For the text-containing cell, return its midpoint in [x, y] coordinate format. 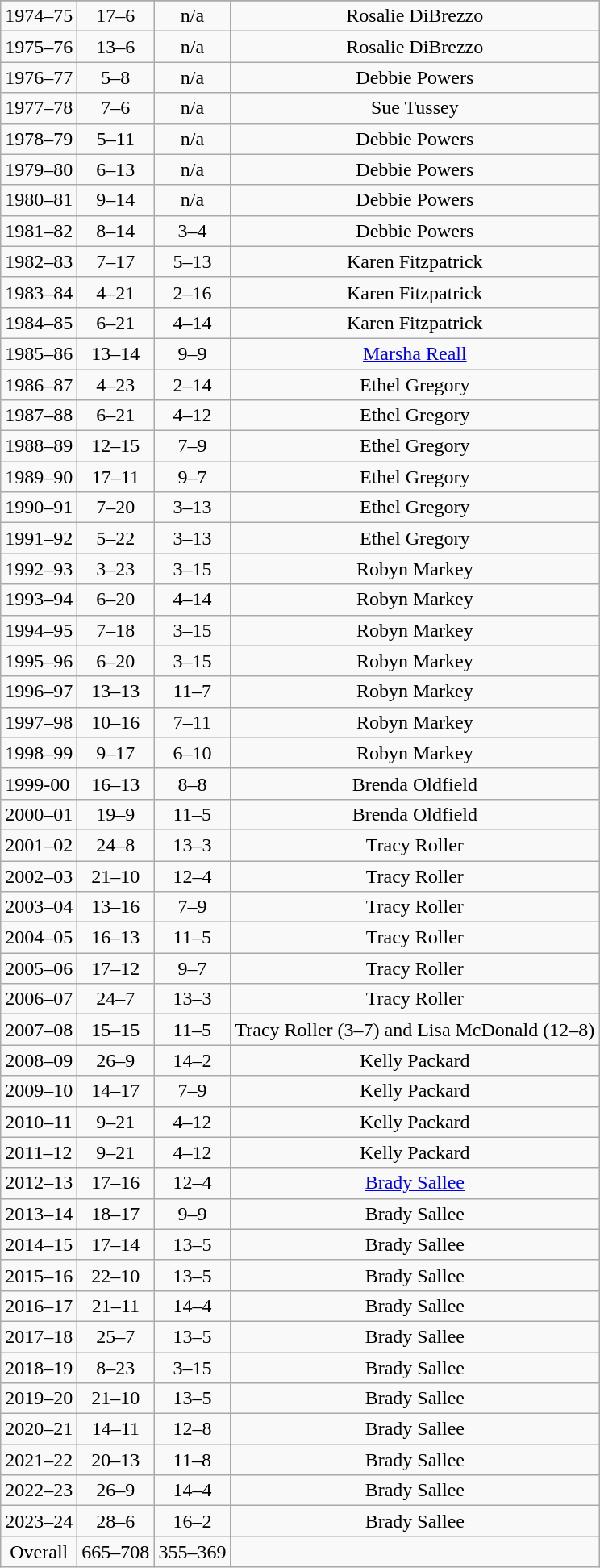
14–17 [116, 1091]
2012–13 [39, 1183]
17–14 [116, 1244]
2017–18 [39, 1336]
15–15 [116, 1030]
665–708 [116, 1552]
22–10 [116, 1275]
1976–77 [39, 77]
Tracy Roller (3–7) and Lisa McDonald (12–8) [415, 1030]
1994–95 [39, 630]
18–17 [116, 1214]
2000–01 [39, 814]
355–369 [192, 1552]
7–6 [116, 108]
21–11 [116, 1306]
16–2 [192, 1521]
1987–88 [39, 416]
8–23 [116, 1368]
17–16 [116, 1183]
8–8 [192, 784]
5–22 [116, 538]
2–16 [192, 292]
14–11 [116, 1429]
2009–10 [39, 1091]
2015–16 [39, 1275]
2020–21 [39, 1429]
1984–85 [39, 323]
2002–03 [39, 876]
1985–86 [39, 353]
2019–20 [39, 1399]
1981–82 [39, 231]
7–20 [116, 508]
12–8 [192, 1429]
28–6 [116, 1521]
19–9 [116, 814]
20–13 [116, 1460]
17–12 [116, 968]
2022–23 [39, 1491]
2–14 [192, 385]
7–17 [116, 261]
13–13 [116, 692]
5–8 [116, 77]
2007–08 [39, 1030]
2016–17 [39, 1306]
1977–78 [39, 108]
6–10 [192, 753]
3–4 [192, 231]
7–11 [192, 722]
1989–90 [39, 477]
1980–81 [39, 200]
10–16 [116, 722]
1978–79 [39, 139]
13–14 [116, 353]
2013–14 [39, 1214]
17–6 [116, 16]
2006–07 [39, 999]
2003–04 [39, 907]
5–11 [116, 139]
2001–02 [39, 845]
12–15 [116, 446]
1991–92 [39, 538]
1999-00 [39, 784]
6–13 [116, 169]
17–11 [116, 477]
1983–84 [39, 292]
25–7 [116, 1336]
13–16 [116, 907]
2005–06 [39, 968]
3–23 [116, 569]
9–14 [116, 200]
2018–19 [39, 1368]
11–8 [192, 1460]
2011–12 [39, 1152]
2008–09 [39, 1060]
7–18 [116, 630]
1988–89 [39, 446]
2023–24 [39, 1521]
14–2 [192, 1060]
8–14 [116, 231]
Marsha Reall [415, 353]
1995–96 [39, 661]
9–17 [116, 753]
1998–99 [39, 753]
13–6 [116, 47]
2010–11 [39, 1122]
1974–75 [39, 16]
1986–87 [39, 385]
5–13 [192, 261]
4–21 [116, 292]
Overall [39, 1552]
Sue Tussey [415, 108]
2004–05 [39, 938]
1996–97 [39, 692]
1997–98 [39, 722]
24–7 [116, 999]
1982–83 [39, 261]
1979–80 [39, 169]
1990–91 [39, 508]
2014–15 [39, 1244]
4–23 [116, 385]
2021–22 [39, 1460]
1975–76 [39, 47]
1993–94 [39, 600]
11–7 [192, 692]
24–8 [116, 845]
1992–93 [39, 569]
